Search for the cell housing the specified text and yield its [x, y] center coordinate. 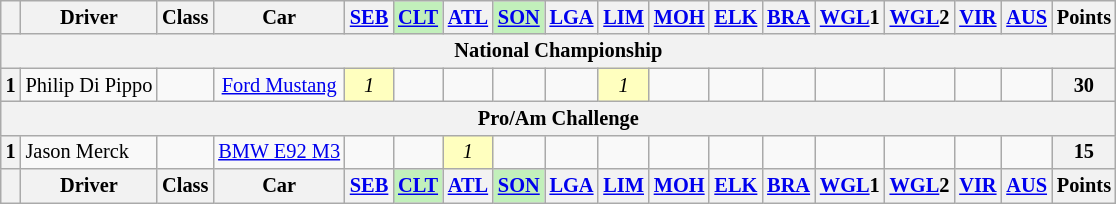
Jason Merck [90, 152]
National Championship [558, 51]
15 [1084, 152]
Ford Mustang [279, 85]
BMW E92 M3 [279, 152]
Pro/Am Challenge [558, 118]
30 [1084, 85]
Philip Di Pippo [90, 85]
